Provide the (X, Y) coordinate of the cell's center where the given text is located.  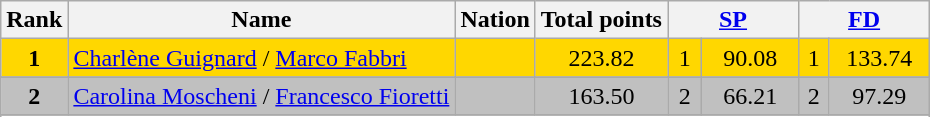
Name (262, 20)
97.29 (880, 96)
Rank (34, 20)
Charlène Guignard / Marco Fabbri (262, 58)
163.50 (601, 96)
SP (734, 20)
133.74 (880, 58)
90.08 (750, 58)
Total points (601, 20)
Carolina Moscheni / Francesco Fioretti (262, 96)
Nation (495, 20)
223.82 (601, 58)
FD (864, 20)
66.21 (750, 96)
